From the cell containing the given text, extract its center point as [X, Y] coordinate. 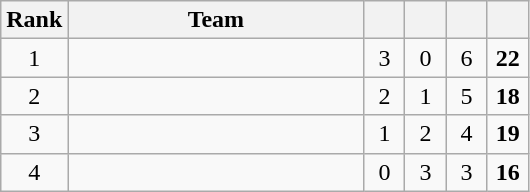
22 [508, 58]
16 [508, 172]
6 [466, 58]
19 [508, 134]
Rank [34, 20]
18 [508, 96]
Team [216, 20]
5 [466, 96]
